From the cell containing the given text, extract its center point as [X, Y] coordinate. 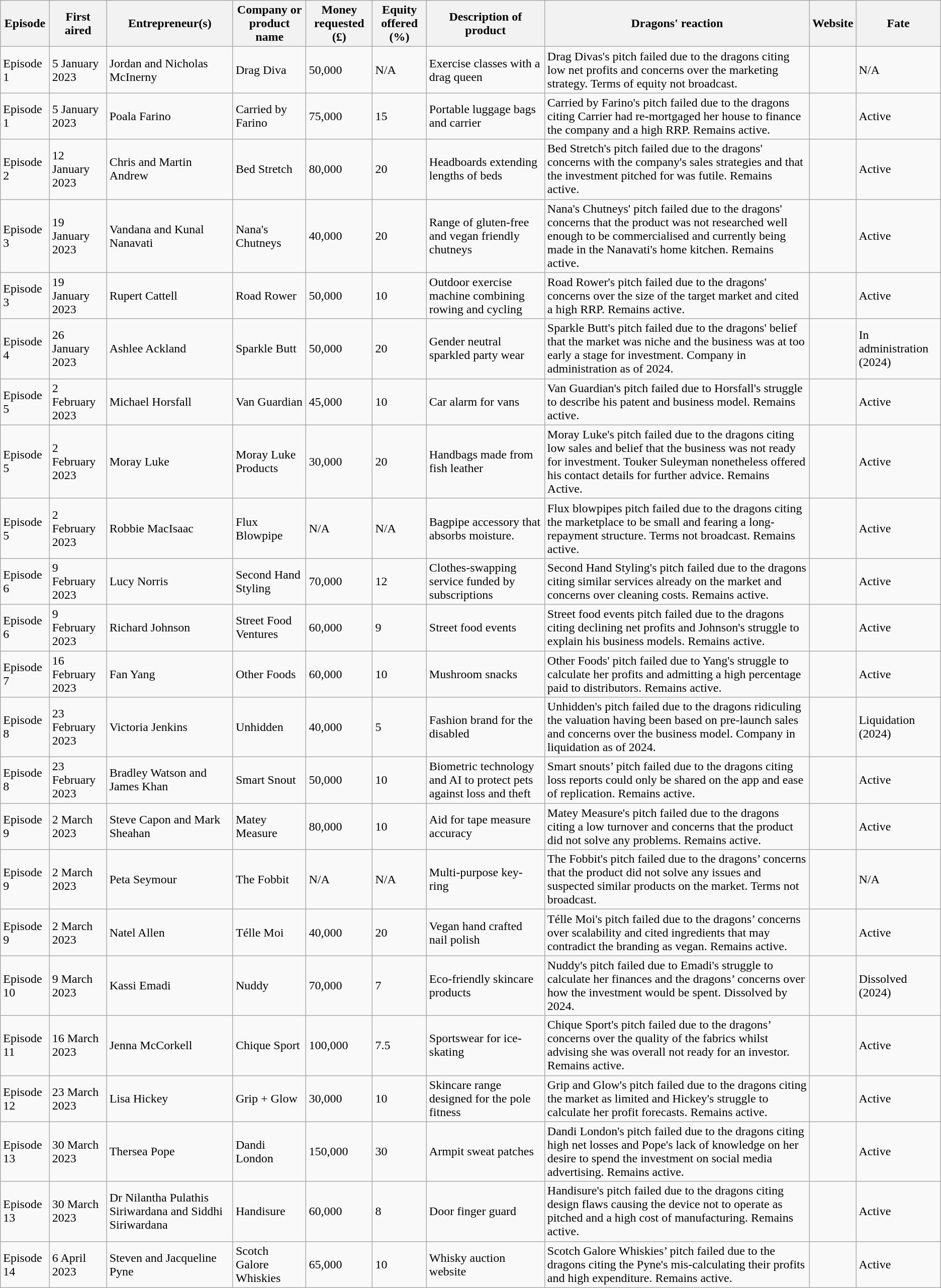
23 March 2023 [78, 1098]
Dandi London [269, 1151]
Smart Snout [269, 780]
Other Foods' pitch failed due to Yang's struggle to calculate her profits and admitting a high percentage paid to distributors. Remains active. [677, 674]
Smart snouts’ pitch failed due to the dragons citing loss reports could only be shared on the app and ease of replication. Remains active. [677, 780]
150,000 [339, 1151]
Chique Sport [269, 1046]
Episode [25, 24]
Steven and Jacqueline Pyne [170, 1264]
In administration (2024) [898, 349]
Handisure [269, 1212]
Road Rower's pitch failed due to the dragons' concerns over the size of the target market and cited a high RRP. Remains active. [677, 296]
The Fobbit [269, 880]
Bagpipe accessory that absorbs moisture. [486, 528]
Richard Johnson [170, 627]
Scotch Galore Whiskies’ pitch failed due to the dragons citing the Pyne's mis-calculating their profits and high expenditure. Remains active. [677, 1264]
Second Hand Styling [269, 581]
65,000 [339, 1264]
Van Guardian's pitch failed due to Horsfall's struggle to describe his patent and business model. Remains active. [677, 402]
Portable luggage bags and carrier [486, 116]
30 [399, 1151]
Episode 12 [25, 1098]
Episode 2 [25, 169]
Moray Luke [170, 462]
Jenna McCorkell [170, 1046]
Other Foods [269, 674]
16 February 2023 [78, 674]
75,000 [339, 116]
Vegan hand crafted nail polish [486, 933]
Company or product name [269, 24]
Street Food Ventures [269, 627]
Door finger guard [486, 1212]
Road Rower [269, 296]
Episode 7 [25, 674]
Lisa Hickey [170, 1098]
6 April 2023 [78, 1264]
Dr Nilantha Pulathis Siriwardana and Siddhi Siriwardana [170, 1212]
Aid for tape measure accuracy [486, 826]
12 [399, 581]
Drag Diva [269, 70]
15 [399, 116]
Unhidden [269, 727]
8 [399, 1212]
Car alarm for vans [486, 402]
Outdoor exercise machine combining rowing and cycling [486, 296]
Fan Yang [170, 674]
5 [399, 727]
Natel Allen [170, 933]
Scotch Galore Whiskies [269, 1264]
Matey Measure's pitch failed due to the dragons citing a low turnover and concerns that the product did not solve any problems. Remains active. [677, 826]
7.5 [399, 1046]
Fate [898, 24]
26 January 2023 [78, 349]
Grip + Glow [269, 1098]
Description of product [486, 24]
Skincare range designed for the pole fitness [486, 1098]
Multi-purpose key-ring [486, 880]
Armpit sweat patches [486, 1151]
Street food events [486, 627]
Gender neutral sparkled party wear [486, 349]
Robbie MacIsaac [170, 528]
Equity offered (%) [399, 24]
Dragons' reaction [677, 24]
Exercise classes with a drag queen [486, 70]
Eco-friendly skincare products [486, 985]
Lucy Norris [170, 581]
Dissolved (2024) [898, 985]
Michael Horsfall [170, 402]
Drag Divas's pitch failed due to the dragons citing low net profits and concerns over the marketing strategy. Terms of equity not broadcast. [677, 70]
Episode 14 [25, 1264]
Flux Blowpipe [269, 528]
Handbags made from fish leather [486, 462]
Range of gluten-free and vegan friendly chutneys [486, 236]
Headboards extending lengths of beds [486, 169]
Carried by Farino's pitch failed due to the dragons citing Carrier had re-mortgaged her house to finance the company and a high RRP. Remains active. [677, 116]
7 [399, 985]
Mushroom snacks [486, 674]
Episode 4 [25, 349]
Chris and Martin Andrew [170, 169]
9 March 2023 [78, 985]
Grip and Glow's pitch failed due to the dragons citing the market as limited and Hickey's struggle to calculate her profit forecasts. Remains active. [677, 1098]
Liquidation (2024) [898, 727]
Website [832, 24]
Second Hand Styling's pitch failed due to the dragons citing similar services already on the market and concerns over cleaning costs. Remains active. [677, 581]
Thersea Pope [170, 1151]
16 March 2023 [78, 1046]
Kassi Emadi [170, 985]
First aired [78, 24]
Episode 11 [25, 1046]
Nana's Chutneys [269, 236]
Whisky auction website [486, 1264]
45,000 [339, 402]
Van Guardian [269, 402]
100,000 [339, 1046]
Rupert Cattell [170, 296]
9 [399, 627]
Ashlee Ackland [170, 349]
Fashion brand for the disabled [486, 727]
Steve Capon and Mark Sheahan [170, 826]
Matey Measure [269, 826]
Bradley Watson and James Khan [170, 780]
Jordan and Nicholas McInerny [170, 70]
12 January 2023 [78, 169]
Carried by Farino [269, 116]
Sparkle Butt [269, 349]
Télle Moi [269, 933]
Bed Stretch [269, 169]
Poala Farino [170, 116]
Biometric technology and AI to protect pets against loss and theft [486, 780]
Sportswear for ice-skating [486, 1046]
Moray Luke Products [269, 462]
Peta Seymour [170, 880]
Victoria Jenkins [170, 727]
Entrepreneur(s) [170, 24]
Nuddy [269, 985]
Clothes-swapping service funded by subscriptions [486, 581]
Money requested (£) [339, 24]
Episode 10 [25, 985]
Vandana and Kunal Nanavati [170, 236]
